Return the [X, Y] coordinate for the center point of the cell that contains the specified text.  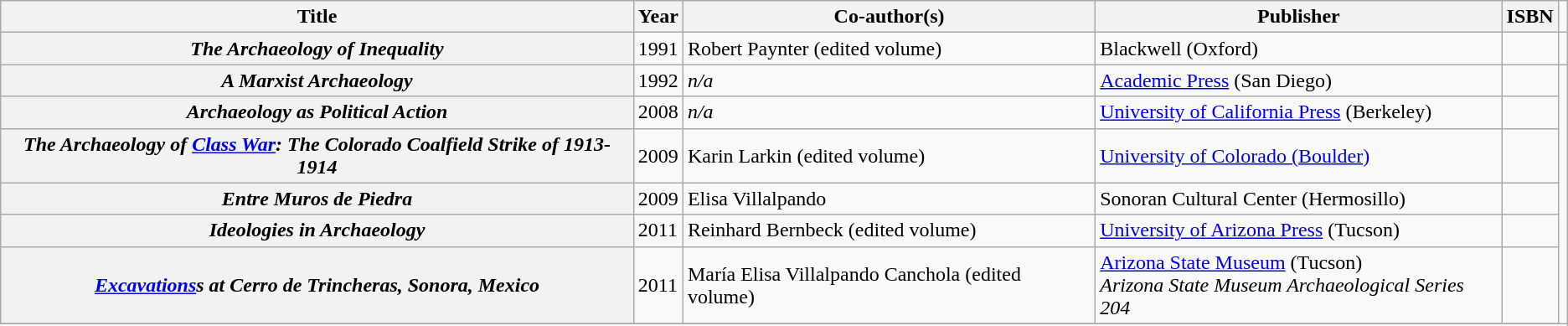
Title [317, 17]
The Archaeology of Class War: The Colorado Coalfield Strike of 1913-1914 [317, 156]
Reinhard Bernbeck (edited volume) [889, 230]
University of Colorado (Boulder) [1298, 156]
Entre Muros de Piedra [317, 199]
2008 [658, 112]
Year [658, 17]
Co-author(s) [889, 17]
The Archaeology of Inequality [317, 49]
Archaeology as Political Action [317, 112]
María Elisa Villalpando Canchola (edited volume) [889, 285]
1992 [658, 80]
Karin Larkin (edited volume) [889, 156]
ISBN [1529, 17]
Publisher [1298, 17]
University of California Press (Berkeley) [1298, 112]
Robert Paynter (edited volume) [889, 49]
University of Arizona Press (Tucson) [1298, 230]
Excavationss at Cerro de Trincheras, Sonora, Mexico [317, 285]
Sonoran Cultural Center (Hermosillo) [1298, 199]
Blackwell (Oxford) [1298, 49]
Academic Press (San Diego) [1298, 80]
1991 [658, 49]
Elisa Villalpando [889, 199]
Ideologies in Archaeology [317, 230]
Arizona State Museum (Tucson)Arizona State Museum Archaeological Series 204 [1298, 285]
A Marxist Archaeology [317, 80]
